Find where the given text appears and provide that cell's center as (X, Y) coordinate. 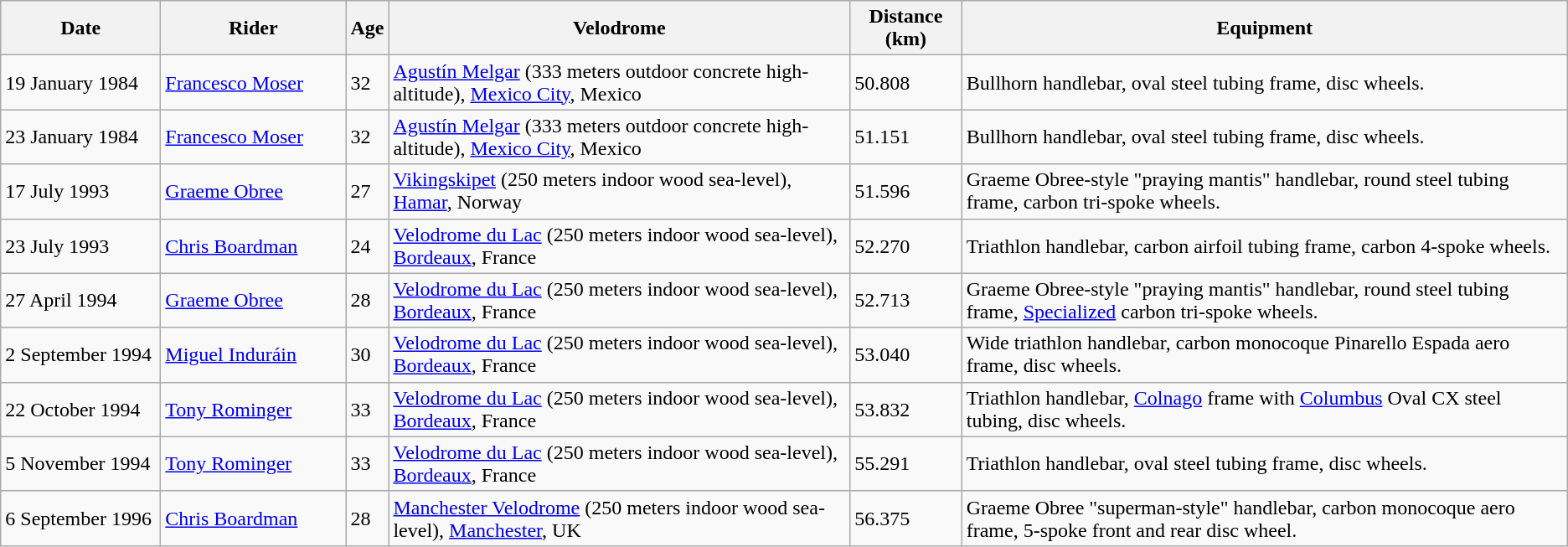
51.596 (906, 191)
Graeme Obree-style "praying mantis" handlebar, round steel tubing frame, Specialized carbon tri-spoke wheels. (1265, 300)
27 (367, 191)
55.291 (906, 464)
50.808 (906, 82)
Graeme Obree-style "praying mantis" handlebar, round steel tubing frame, carbon tri-spoke wheels. (1265, 191)
51.151 (906, 137)
Rider (253, 28)
30 (367, 355)
23 January 1984 (80, 137)
Triathlon handlebar, Colnago frame with Columbus Oval CX steel tubing, disc wheels. (1265, 409)
6 September 1996 (80, 518)
56.375 (906, 518)
Triathlon handlebar, carbon airfoil tubing frame, carbon 4-spoke wheels. (1265, 246)
17 July 1993 (80, 191)
22 October 1994 (80, 409)
52.270 (906, 246)
Manchester Velodrome (250 meters indoor wood sea-level), Manchester, UK (620, 518)
Age (367, 28)
Vikingskipet (250 meters indoor wood sea-level), Hamar, Norway (620, 191)
5 November 1994 (80, 464)
53.040 (906, 355)
52.713 (906, 300)
Graeme Obree "superman-style" handlebar, carbon monocoque aero frame, 5-spoke front and rear disc wheel. (1265, 518)
Distance (km) (906, 28)
24 (367, 246)
Velodrome (620, 28)
Triathlon handlebar, oval steel tubing frame, disc wheels. (1265, 464)
Equipment (1265, 28)
23 July 1993 (80, 246)
53.832 (906, 409)
27 April 1994 (80, 300)
Wide triathlon handlebar, carbon monocoque Pinarello Espada aero frame, disc wheels. (1265, 355)
2 September 1994 (80, 355)
Date (80, 28)
Miguel Induráin (253, 355)
19 January 1984 (80, 82)
